Search for the cell housing the specified text and yield its (X, Y) center coordinate. 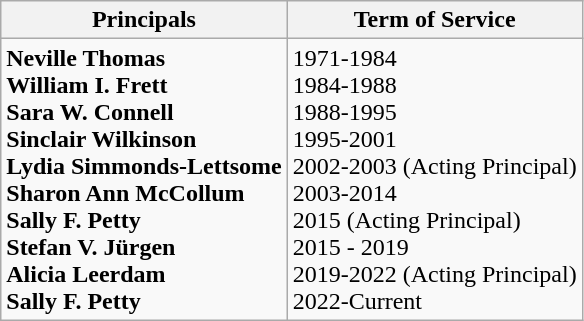
Term of Service (434, 20)
1971-19841984-19881988-19951995-20012002-2003 (Acting Principal)2003-20142015 (Acting Principal)2015 - 20192019-2022 (Acting Principal)2022-Current (434, 180)
Principals (144, 20)
